Determine the (x, y) coordinate at the center of the cell enclosing the given text.  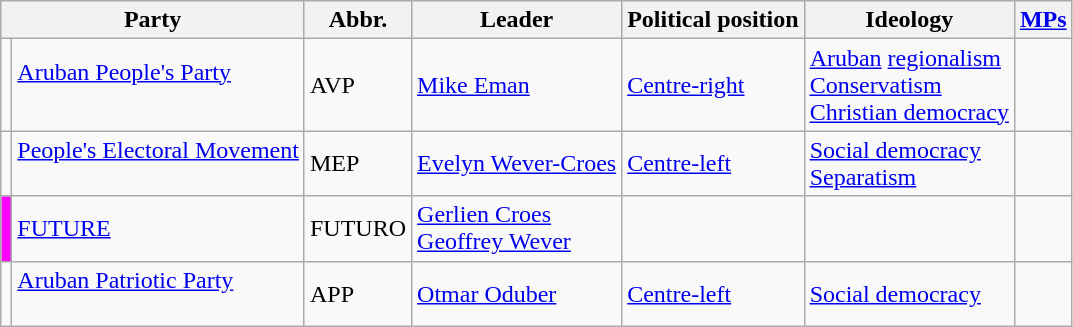
Social democracySeparatism (909, 164)
Mike Eman (517, 85)
Abbr. (358, 20)
Aruban Patriotic Party (158, 294)
Otmar Oduber (517, 294)
Gerlien CroesGeoffrey Wever (517, 228)
FUTURE (158, 228)
Centre-right (713, 85)
Aruban regionalismConservatismChristian democracy (909, 85)
Aruban People's Party (158, 85)
APP (358, 294)
Leader (517, 20)
People's Electoral Movement (158, 164)
FUTURO (358, 228)
Evelyn Wever-Croes (517, 164)
Political position (713, 20)
Party (153, 20)
Ideology (909, 20)
MEP (358, 164)
MPs (1043, 20)
AVP (358, 85)
Social democracy (909, 294)
